Search for the cell housing the specified text and yield its (X, Y) center coordinate. 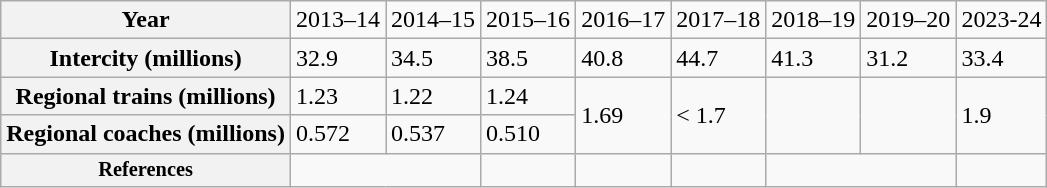
2017–18 (718, 20)
2013–14 (338, 20)
38.5 (528, 58)
Regional coaches (millions) (146, 134)
1.69 (624, 115)
32.9 (338, 58)
1.23 (338, 96)
Year (146, 20)
41.3 (814, 58)
0.510 (528, 134)
0.537 (434, 134)
1.22 (434, 96)
0.572 (338, 134)
44.7 (718, 58)
2016–17 (624, 20)
2014–15 (434, 20)
< 1.7 (718, 115)
Regional trains (millions) (146, 96)
1.9 (1002, 115)
40.8 (624, 58)
References (146, 170)
33.4 (1002, 58)
1.24 (528, 96)
2019–20 (908, 20)
2023-24 (1002, 20)
2015–16 (528, 20)
34.5 (434, 58)
31.2 (908, 58)
2018–19 (814, 20)
Intercity (millions) (146, 58)
